Provide the (X, Y) coordinate of the cell's center where the given text is located.  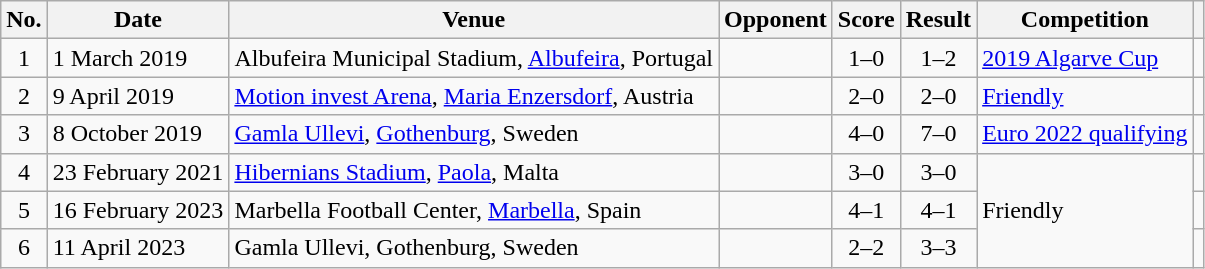
7–0 (938, 134)
16 February 2023 (138, 210)
Score (866, 20)
2 (24, 96)
4 (24, 172)
5 (24, 210)
8 October 2019 (138, 134)
1 March 2019 (138, 58)
Marbella Football Center, Marbella, Spain (474, 210)
3 (24, 134)
1 (24, 58)
Albufeira Municipal Stadium, Albufeira, Portugal (474, 58)
4–0 (866, 134)
Opponent (776, 20)
11 April 2023 (138, 248)
Venue (474, 20)
23 February 2021 (138, 172)
2–2 (866, 248)
Motion invest Arena, Maria Enzersdorf, Austria (474, 96)
Hibernians Stadium, Paola, Malta (474, 172)
Date (138, 20)
Result (938, 20)
Euro 2022 qualifying (1085, 134)
Competition (1085, 20)
2019 Algarve Cup (1085, 58)
3–3 (938, 248)
1–2 (938, 58)
No. (24, 20)
9 April 2019 (138, 96)
6 (24, 248)
1–0 (866, 58)
